Locate the cell with the specified text and output its [x, y] center coordinate. 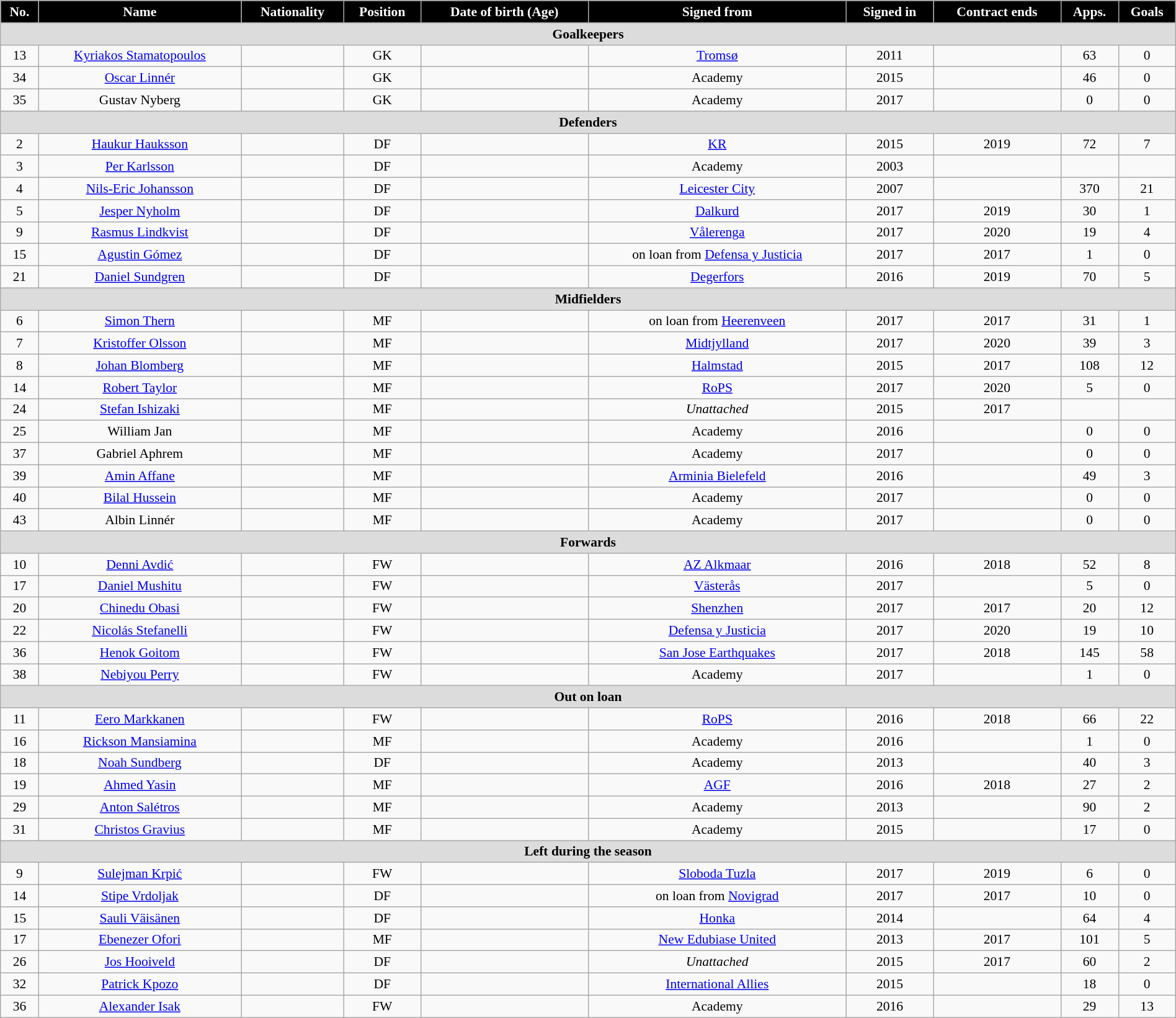
Gustav Nyberg [140, 100]
72 [1089, 145]
Denni Avdić [140, 565]
No. [20, 12]
Shenzhen [717, 609]
11 [20, 719]
Vålerenga [717, 233]
145 [1089, 653]
Defenders [588, 122]
Apps. [1089, 12]
66 [1089, 719]
26 [20, 962]
Ebenezer Ofori [140, 940]
Date of birth (Age) [504, 12]
Signed from [717, 12]
on loan from Defensa y Justicia [717, 255]
Eero Markkanen [140, 719]
Oscar Linnér [140, 78]
Johan Blomberg [140, 365]
Daniel Sundgren [140, 277]
27 [1089, 785]
Degerfors [717, 277]
Arminia Bielefeld [717, 476]
Kyriakos Stamatopoulos [140, 56]
Goalkeepers [588, 34]
Rickson Mansiamina [140, 741]
Rasmus Lindkvist [140, 233]
Midtjylland [717, 344]
Simon Thern [140, 321]
Agustin Gómez [140, 255]
Noah Sundberg [140, 763]
Defensa y Justicia [717, 631]
Forwards [588, 542]
International Allies [717, 985]
Daniel Mushitu [140, 586]
32 [20, 985]
Nicolás Stefanelli [140, 631]
AGF [717, 785]
Anton Salétros [140, 808]
Patrick Kpozo [140, 985]
37 [20, 454]
San Jose Earthquakes [717, 653]
49 [1089, 476]
Christos Gravius [140, 829]
25 [20, 432]
35 [20, 100]
New Edubiase United [717, 940]
Sulejman Krpić [140, 874]
on loan from Heerenveen [717, 321]
101 [1089, 940]
Jos Hooiveld [140, 962]
Bilal Hussein [140, 498]
Position [382, 12]
William Jan [140, 432]
Goals [1147, 12]
Tromsø [717, 56]
AZ Alkmaar [717, 565]
Midfielders [588, 299]
2007 [889, 189]
90 [1089, 808]
Contract ends [997, 12]
Dalkurd [717, 211]
Left during the season [588, 852]
34 [20, 78]
Signed in [889, 12]
Henok Goitom [140, 653]
Honka [717, 918]
Nationality [293, 12]
Jesper Nyholm [140, 211]
Name [140, 12]
Kristoffer Olsson [140, 344]
24 [20, 409]
Nebiyou Perry [140, 675]
on loan from Novigrad [717, 896]
Halmstad [717, 365]
Sloboda Tuzla [717, 874]
Robert Taylor [140, 388]
63 [1089, 56]
Västerås [717, 586]
2003 [889, 167]
30 [1089, 211]
2014 [889, 918]
KR [717, 145]
Nils-Eric Johansson [140, 189]
2011 [889, 56]
Sauli Väisänen [140, 918]
Albin Linnér [140, 520]
52 [1089, 565]
38 [20, 675]
Haukur Hauksson [140, 145]
370 [1089, 189]
Ahmed Yasin [140, 785]
Per Karlsson [140, 167]
Amin Affane [140, 476]
Chinedu Obasi [140, 609]
46 [1089, 78]
Leicester City [717, 189]
Stipe Vrdoljak [140, 896]
70 [1089, 277]
64 [1089, 918]
Stefan Ishizaki [140, 409]
Alexander Isak [140, 1006]
60 [1089, 962]
58 [1147, 653]
43 [20, 520]
Gabriel Aphrem [140, 454]
16 [20, 741]
108 [1089, 365]
Out on loan [588, 697]
